Extract the (X, Y) coordinate from the center of the cell holding the provided text.  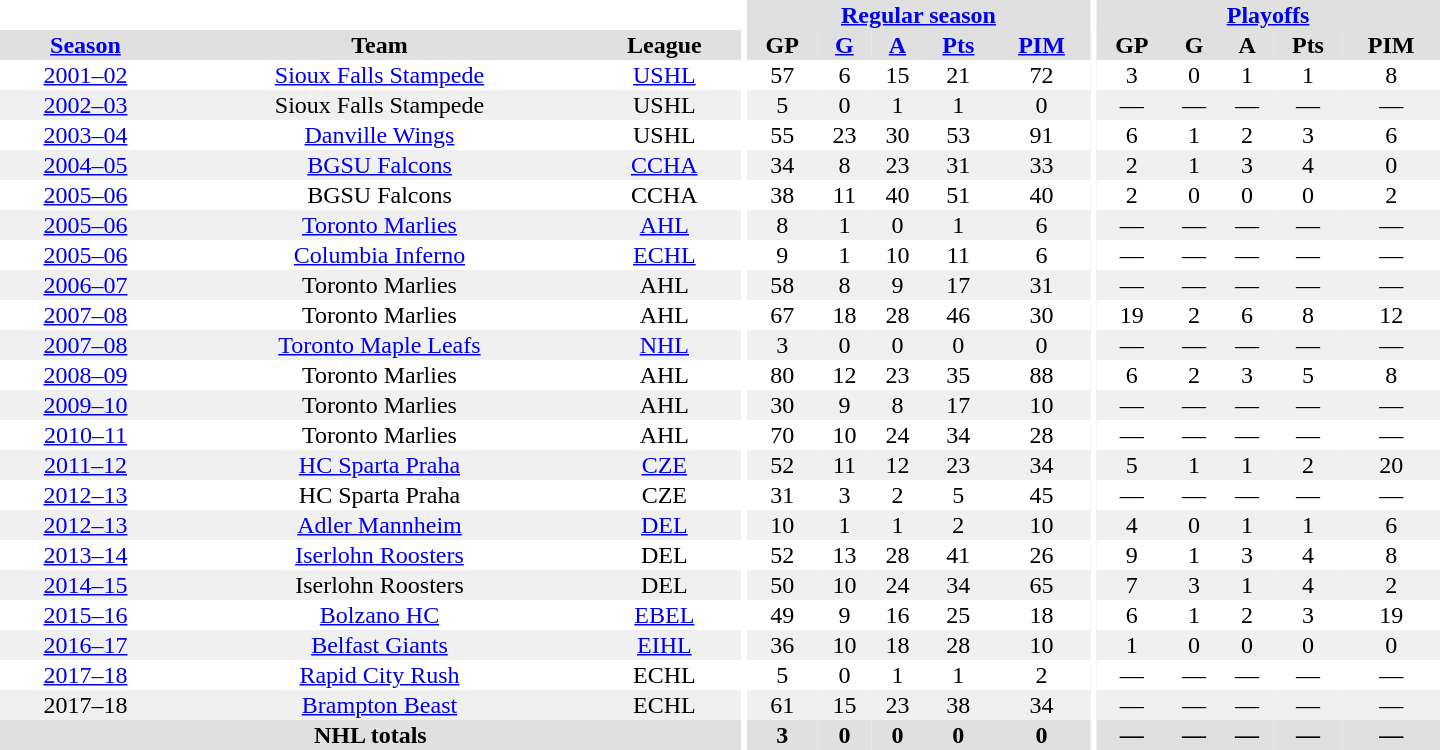
49 (782, 615)
45 (1042, 495)
2008–09 (86, 375)
65 (1042, 585)
57 (782, 75)
Toronto Maple Leafs (380, 345)
2004–05 (86, 165)
13 (844, 555)
Bolzano HC (380, 615)
Columbia Inferno (380, 255)
20 (1391, 465)
2001–02 (86, 75)
2002–03 (86, 105)
2010–11 (86, 435)
2016–17 (86, 645)
League (664, 45)
35 (958, 375)
33 (1042, 165)
61 (782, 705)
Rapid City Rush (380, 675)
2014–15 (86, 585)
7 (1132, 585)
2009–10 (86, 405)
2013–14 (86, 555)
21 (958, 75)
Team (380, 45)
EBEL (664, 615)
46 (958, 315)
2003–04 (86, 135)
72 (1042, 75)
50 (782, 585)
16 (898, 615)
Season (86, 45)
91 (1042, 135)
36 (782, 645)
2006–07 (86, 285)
51 (958, 195)
58 (782, 285)
NHL (664, 345)
88 (1042, 375)
Regular season (919, 15)
70 (782, 435)
55 (782, 135)
41 (958, 555)
26 (1042, 555)
2011–12 (86, 465)
Brampton Beast (380, 705)
25 (958, 615)
80 (782, 375)
Belfast Giants (380, 645)
Playoffs (1268, 15)
53 (958, 135)
EIHL (664, 645)
2015–16 (86, 615)
NHL totals (370, 735)
67 (782, 315)
Adler Mannheim (380, 525)
Danville Wings (380, 135)
